From the cell containing the given text, extract its center point as [X, Y] coordinate. 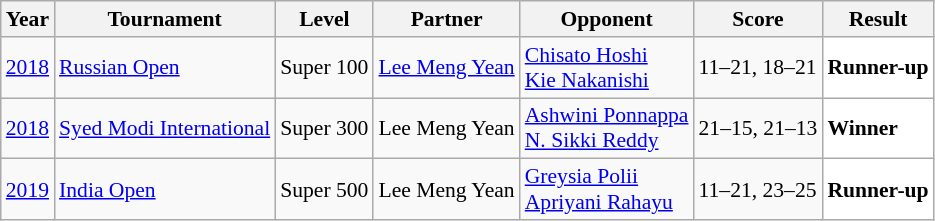
Winner [878, 128]
11–21, 18–21 [758, 68]
Greysia Polii Apriyani Rahayu [607, 190]
Syed Modi International [164, 128]
Year [28, 19]
Level [324, 19]
Opponent [607, 19]
Russian Open [164, 68]
Result [878, 19]
Super 300 [324, 128]
Super 500 [324, 190]
Partner [446, 19]
Tournament [164, 19]
21–15, 21–13 [758, 128]
India Open [164, 190]
Ashwini Ponnappa N. Sikki Reddy [607, 128]
2019 [28, 190]
Score [758, 19]
Super 100 [324, 68]
Chisato Hoshi Kie Nakanishi [607, 68]
11–21, 23–25 [758, 190]
